Search for the cell housing the specified text and yield its [x, y] center coordinate. 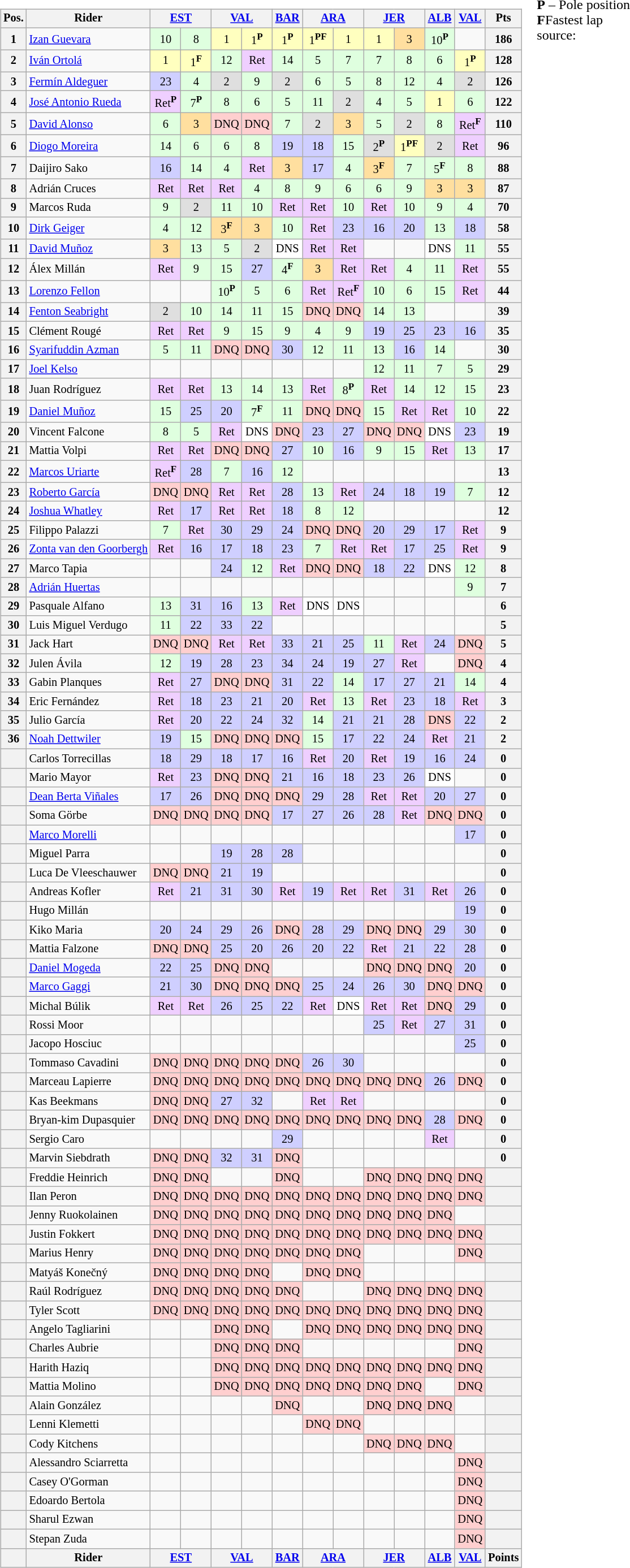
Mattia Falzone [88, 949]
Raúl Rodríguez [88, 1291]
Alessandro Sciarretta [88, 1463]
Rossi Moor [88, 1025]
Alain González [88, 1406]
Charles Aubrie [88, 1349]
Pasquale Alfano [88, 606]
Mattia Molino [88, 1386]
Adrián Cruces [88, 189]
RetP [166, 102]
Noah Dettwiler [88, 740]
Bryan-kim Dupasquier [88, 1120]
José Antonio Rueda [88, 102]
Points [503, 1558]
Diogo Moreira [88, 146]
4F [287, 269]
8P [348, 389]
Álex Millán [88, 269]
Joshua Whatley [88, 511]
Zonta van den Goorbergh [88, 549]
Dean Berta Viñales [88, 797]
Tommaso Cavadini [88, 1063]
Julio García [88, 720]
Tyler Scott [88, 1311]
Pos. [14, 19]
Gabin Planques [88, 683]
Clément Rougé [88, 331]
Soma Görbe [88, 815]
Stepan Zuda [88, 1539]
110 [503, 124]
Hugo Millán [88, 911]
Lenni Klemetti [88, 1424]
Jacopo Hosciuc [88, 1044]
Justin Fokkert [88, 1234]
Marius Henry [88, 1254]
David Muñoz [88, 249]
Marcos Ruda [88, 208]
Freddie Heinrich [88, 1177]
David Alonso [88, 124]
Mattia Volpi [88, 451]
1F [196, 61]
Marceau Lapierre [88, 1082]
Filippo Palazzi [88, 530]
87 [503, 189]
7P [196, 102]
122 [503, 102]
Cody Kitchens [88, 1444]
Mario Mayor [88, 777]
Vincent Falcone [88, 432]
Izan Guevara [88, 38]
58 [503, 228]
Eric Fernández [88, 702]
Jenny Ruokolainen [88, 1215]
Syarifuddin Azman [88, 350]
Dirk Geiger [88, 228]
126 [503, 81]
Miguel Parra [88, 854]
Carlos Torrecillas [88, 758]
Jack Hart [88, 645]
186 [503, 38]
Ilan Peron [88, 1196]
Joel Kelso [88, 369]
2P [379, 146]
Marco Gaggi [88, 987]
Roberto García [88, 492]
Pts [503, 19]
44 [503, 292]
Lorenzo Fellon [88, 292]
Daijiro Sako [88, 169]
Iván Ortolá [88, 61]
Matyáš Konečný [88, 1272]
Julen Ávila [88, 663]
Kiko Maria [88, 930]
Casey O'Gorman [88, 1481]
Marvin Siebdrath [88, 1158]
88 [503, 169]
39 [503, 312]
Marco Tapia [88, 568]
Adrián Huertas [88, 588]
70 [503, 208]
Daniel Mogeda [88, 968]
Sergio Caro [88, 1139]
Harith Haziq [88, 1367]
Kas Beekmans [88, 1101]
Sharul Ezwan [88, 1520]
Juan Rodríguez [88, 389]
Michal Búlik [88, 1006]
96 [503, 146]
Marco Morelli [88, 835]
Edoardo Bertola [88, 1501]
Marcos Uriarte [88, 472]
Daniel Muñoz [88, 412]
36 [14, 740]
Luca De Vleeschauwer [88, 872]
Angelo Tagliarini [88, 1329]
Andreas Kofler [88, 892]
128 [503, 61]
Fermín Aldeguer [88, 81]
Fenton Seabright [88, 312]
5F [439, 169]
7F [257, 412]
Luis Miguel Verdugo [88, 625]
